Scan for the cell matching the given text and deliver its [X, Y] coordinate at center. 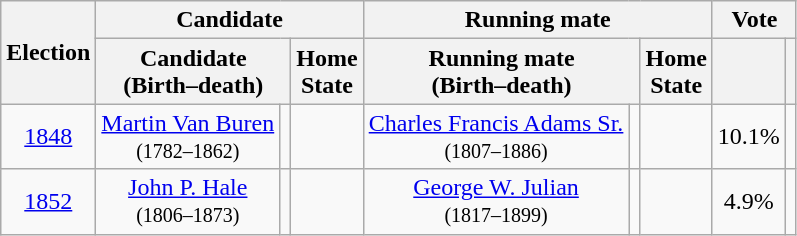
Martin Van Buren(1782–1862) [188, 136]
1852 [48, 202]
Vote [754, 20]
Running mate(Birth–death) [502, 72]
10.1% [748, 136]
Candidate(Birth–death) [194, 72]
1848 [48, 136]
Candidate [230, 20]
Election [48, 52]
Charles Francis Adams Sr.(1807–1886) [496, 136]
John P. Hale(1806–1873) [188, 202]
4.9% [748, 202]
George W. Julian(1817–1899) [496, 202]
Running mate [538, 20]
